For the text-containing cell, return its midpoint in (X, Y) coordinate format. 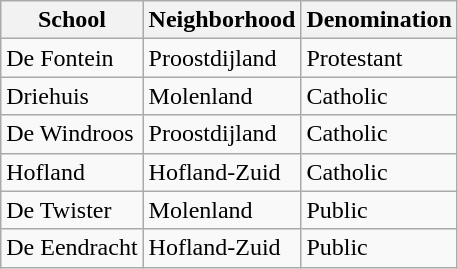
Neighborhood (222, 20)
Hofland (72, 172)
De Twister (72, 210)
De Windroos (72, 134)
Driehuis (72, 96)
School (72, 20)
De Eendracht (72, 248)
De Fontein (72, 58)
Protestant (379, 58)
Denomination (379, 20)
